For the text-containing cell, return its midpoint in [X, Y] coordinate format. 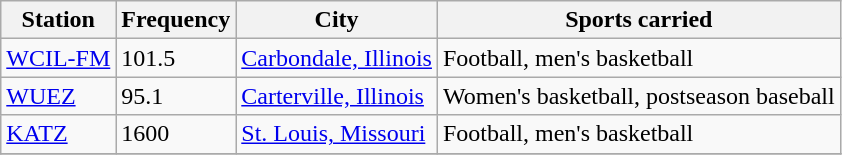
Women's basketball, postseason baseball [638, 96]
WCIL-FM [58, 58]
101.5 [176, 58]
Carbondale, Illinois [337, 58]
95.1 [176, 96]
KATZ [58, 134]
City [337, 20]
WUEZ [58, 96]
Sports carried [638, 20]
Frequency [176, 20]
Carterville, Illinois [337, 96]
St. Louis, Missouri [337, 134]
1600 [176, 134]
Station [58, 20]
